From the cell containing the given text, extract its center point as [x, y] coordinate. 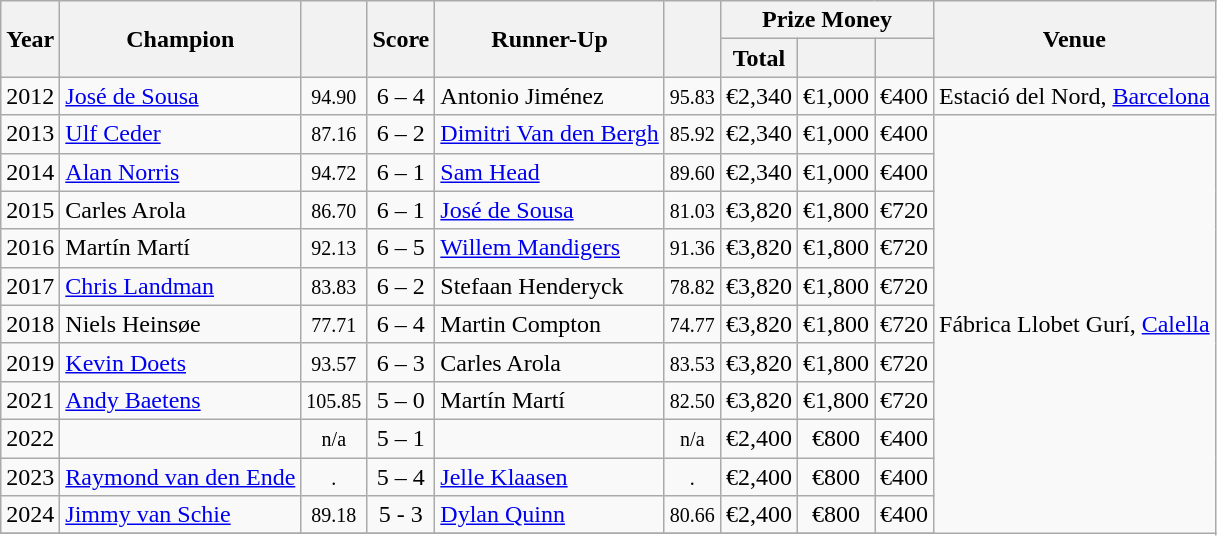
80.66 [692, 515]
5 – 0 [401, 400]
Year [30, 39]
5 - 3 [401, 515]
6 – 3 [401, 362]
74.77 [692, 324]
89.60 [692, 172]
2019 [30, 362]
Niels Heinsøe [180, 324]
Chris Landman [180, 286]
2014 [30, 172]
Total [758, 58]
Alan Norris [180, 172]
82.50 [692, 400]
105.85 [334, 400]
91.36 [692, 248]
5 – 4 [401, 477]
2016 [30, 248]
94.72 [334, 172]
Martin Compton [550, 324]
Fábrica Llobet Gurí, Calella [1075, 324]
Venue [1075, 39]
Raymond van den Ende [180, 477]
85.92 [692, 134]
Andy Baetens [180, 400]
Willem Mandigers [550, 248]
81.03 [692, 210]
83.53 [692, 362]
2021 [30, 400]
94.90 [334, 96]
Estació del Nord, Barcelona [1075, 96]
2023 [30, 477]
89.18 [334, 515]
93.57 [334, 362]
Dylan Quinn [550, 515]
Prize Money [826, 20]
2024 [30, 515]
Kevin Doets [180, 362]
Score [401, 39]
Runner-Up [550, 39]
95.83 [692, 96]
92.13 [334, 248]
2015 [30, 210]
2012 [30, 96]
2022 [30, 438]
86.70 [334, 210]
87.16 [334, 134]
2013 [30, 134]
77.71 [334, 324]
Stefaan Henderyck [550, 286]
Sam Head [550, 172]
2017 [30, 286]
Champion [180, 39]
83.83 [334, 286]
Dimitri Van den Bergh [550, 134]
Ulf Ceder [180, 134]
Jelle Klaasen [550, 477]
78.82 [692, 286]
6 – 5 [401, 248]
5 – 1 [401, 438]
Antonio Jiménez [550, 96]
2018 [30, 324]
Jimmy van Schie [180, 515]
